Locate the cell with the specified text and output its [x, y] center coordinate. 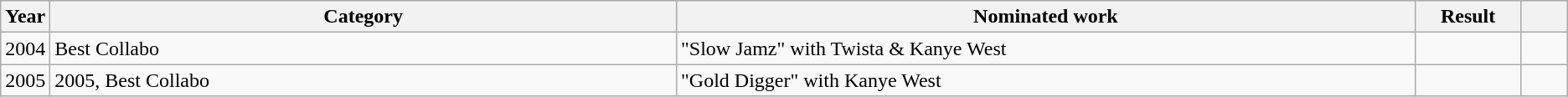
"Slow Jamz" with Twista & Kanye West [1046, 48]
Result [1467, 17]
Category [364, 17]
"Gold Digger" with Kanye West [1046, 80]
2005, Best Collabo [364, 80]
2005 [25, 80]
Year [25, 17]
2004 [25, 48]
Nominated work [1046, 17]
Best Collabo [364, 48]
